Find where the given text appears and provide that cell's center as (x, y) coordinate. 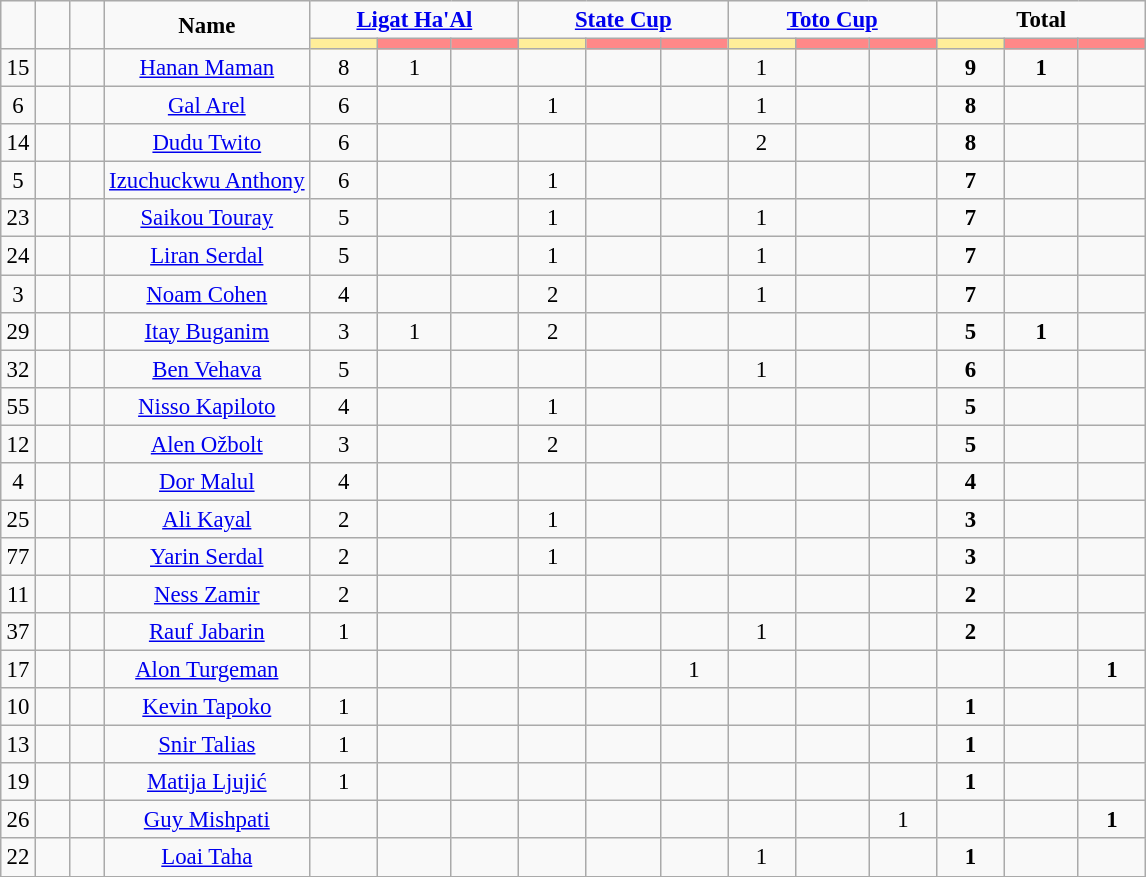
17 (18, 670)
9 (971, 68)
19 (18, 782)
Gal Arel (207, 106)
Ali Kayal (207, 519)
14 (18, 143)
Guy Mishpati (207, 820)
Total (1042, 20)
12 (18, 444)
Dor Malul (207, 482)
Ness Zamir (207, 594)
23 (18, 219)
Rauf Jabarin (207, 632)
State Cup (624, 20)
29 (18, 331)
Ligat Ha'Al (414, 20)
Alen Ožbolt (207, 444)
25 (18, 519)
11 (18, 594)
Name (207, 25)
Matija Ljujić (207, 782)
Dudu Twito (207, 143)
Loai Taha (207, 858)
10 (18, 707)
Itay Buganim (207, 331)
Izuchuckwu Anthony (207, 181)
24 (18, 256)
Snir Talias (207, 745)
Nisso Kapiloto (207, 406)
15 (18, 68)
Kevin Tapoko (207, 707)
77 (18, 557)
Liran Serdal (207, 256)
Alon Turgeman (207, 670)
Hanan Maman (207, 68)
37 (18, 632)
32 (18, 369)
55 (18, 406)
Ben Vehava (207, 369)
Noam Cohen (207, 294)
22 (18, 858)
26 (18, 820)
Yarin Serdal (207, 557)
13 (18, 745)
Saikou Touray (207, 219)
Toto Cup (832, 20)
